Capture the cell that displays the provided text and extract its [X, Y] central coordinate. 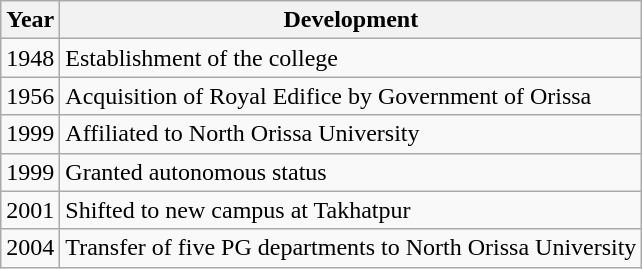
Establishment of the college [351, 58]
2004 [30, 248]
Affiliated to North Orissa University [351, 134]
Acquisition of Royal Edifice by Government of Orissa [351, 96]
Shifted to new campus at Takhatpur [351, 210]
1956 [30, 96]
2001 [30, 210]
1948 [30, 58]
Development [351, 20]
Granted autonomous status [351, 172]
Year [30, 20]
Transfer of five PG departments to North Orissa University [351, 248]
